Pinpoint the cell where the given text exists, returning its [x, y] midpoint coordinate. 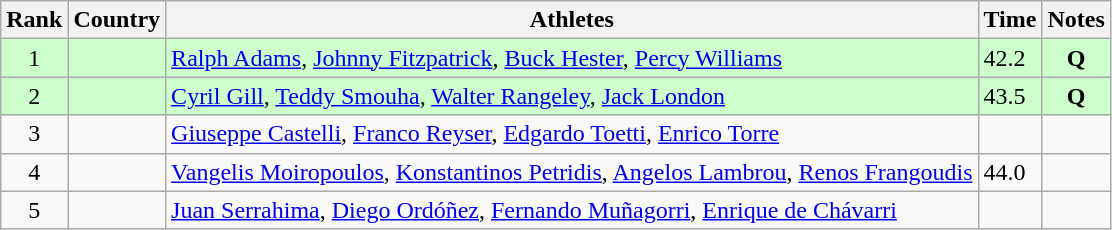
5 [34, 210]
44.0 [1010, 172]
Notes [1076, 20]
1 [34, 58]
4 [34, 172]
Athletes [572, 20]
Ralph Adams, Johnny Fitzpatrick, Buck Hester, Percy Williams [572, 58]
2 [34, 96]
42.2 [1010, 58]
Vangelis Moiropoulos, Konstantinos Petridis, Angelos Lambrou, Renos Frangoudis [572, 172]
Cyril Gill, Teddy Smouha, Walter Rangeley, Jack London [572, 96]
3 [34, 134]
Rank [34, 20]
Country [117, 20]
Time [1010, 20]
Juan Serrahima, Diego Ordóñez, Fernando Muñagorri, Enrique de Chávarri [572, 210]
Giuseppe Castelli, Franco Reyser, Edgardo Toetti, Enrico Torre [572, 134]
43.5 [1010, 96]
